Find where the given text appears and provide that cell's center as [x, y] coordinate. 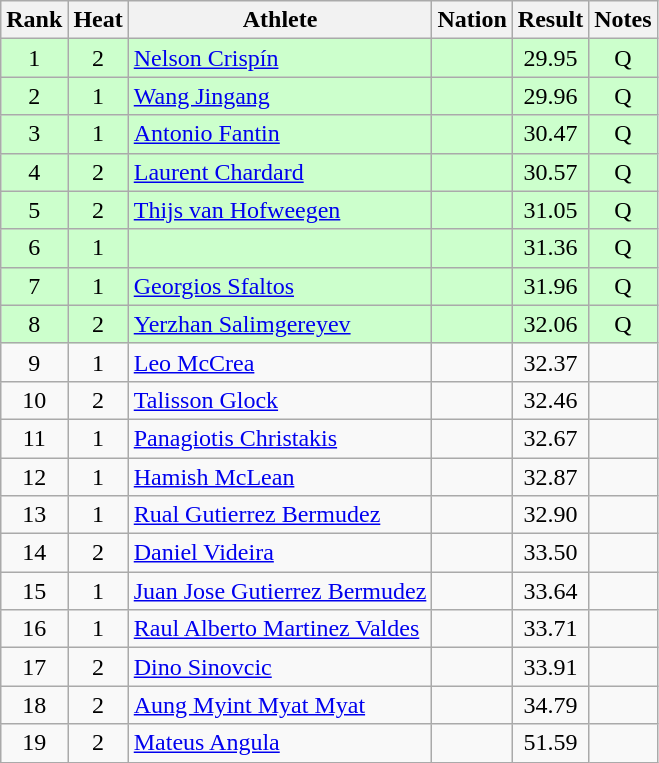
33.91 [550, 667]
18 [34, 705]
Antonio Fantin [280, 134]
3 [34, 134]
Aung Myint Myat Myat [280, 705]
9 [34, 362]
Laurent Chardard [280, 172]
Athlete [280, 20]
31.96 [550, 286]
32.37 [550, 362]
32.87 [550, 477]
Daniel Videira [280, 553]
Result [550, 20]
7 [34, 286]
33.50 [550, 553]
Panagiotis Christakis [280, 438]
29.95 [550, 58]
31.36 [550, 248]
32.06 [550, 324]
15 [34, 591]
19 [34, 743]
Dino Sinovcic [280, 667]
32.46 [550, 400]
Talisson Glock [280, 400]
4 [34, 172]
Nation [472, 20]
Notes [623, 20]
30.57 [550, 172]
13 [34, 515]
17 [34, 667]
33.64 [550, 591]
11 [34, 438]
Hamish McLean [280, 477]
6 [34, 248]
33.71 [550, 629]
5 [34, 210]
Thijs van Hofweegen [280, 210]
Rank [34, 20]
Rual Gutierrez Bermudez [280, 515]
29.96 [550, 96]
8 [34, 324]
51.59 [550, 743]
Wang Jingang [280, 96]
14 [34, 553]
32.90 [550, 515]
Mateus Angula [280, 743]
Raul Alberto Martinez Valdes [280, 629]
30.47 [550, 134]
Nelson Crispín [280, 58]
32.67 [550, 438]
10 [34, 400]
34.79 [550, 705]
Juan Jose Gutierrez Bermudez [280, 591]
Leo McCrea [280, 362]
Heat [98, 20]
Yerzhan Salimgereyev [280, 324]
12 [34, 477]
31.05 [550, 210]
16 [34, 629]
Georgios Sfaltos [280, 286]
